Provide the (x, y) coordinate of the cell's center where the given text is located.  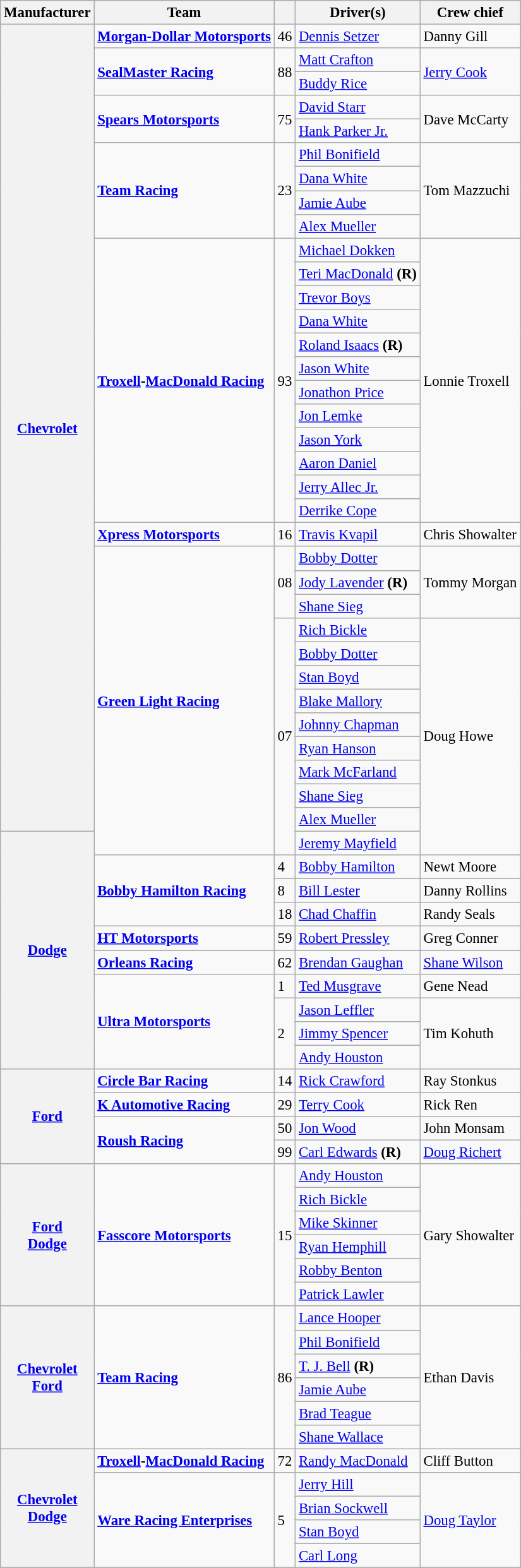
Fasscore Motorsports (184, 1235)
Buddy Rice (358, 84)
14 (284, 1081)
Teri MacDonald (R) (358, 273)
K Automotive Racing (184, 1104)
Green Light Racing (184, 701)
93 (284, 380)
Xpress Motorsports (184, 535)
86 (284, 1378)
Team (184, 13)
Ultra Motorsports (184, 1021)
07 (284, 736)
Randy MacDonald (358, 1461)
Patrick Lawler (358, 1295)
Matt Crafton (358, 60)
Dodge (47, 950)
Ted Musgrave (358, 986)
SealMaster Racing (184, 72)
Bill Lester (358, 891)
Ford (47, 1116)
Ware Racing Enterprises (184, 1520)
John Monsam (470, 1128)
59 (284, 938)
Ryan Hanson (358, 748)
Danny Gill (470, 37)
15 (284, 1235)
Danny Rollins (470, 891)
99 (284, 1152)
Jason White (358, 369)
Lance Hooper (358, 1319)
Rick Crawford (358, 1081)
Driver(s) (358, 13)
Mark McFarland (358, 772)
HT Motorsports (184, 938)
72 (284, 1461)
T. J. Bell (R) (358, 1366)
Ryan Hemphill (358, 1247)
Newt Moore (470, 867)
Jason Leffler (358, 1010)
16 (284, 535)
Randy Seals (470, 915)
Bobby Hamilton (358, 867)
Shane Wallace (358, 1437)
Jerry Cook (470, 72)
8 (284, 891)
Brendan Gaughan (358, 962)
Michael Dokken (358, 250)
Tim Kohuth (470, 1033)
Tommy Morgan (470, 582)
Crew chief (470, 13)
Aaron Daniel (358, 464)
Roush Racing (184, 1140)
Carl Edwards (R) (358, 1152)
Chevrolet Ford (47, 1378)
David Starr (358, 107)
46 (284, 37)
Jon Wood (358, 1128)
1 (284, 986)
Brian Sockwell (358, 1508)
Spears Motorsports (184, 119)
08 (284, 582)
FordDodge (47, 1235)
Jimmy Spencer (358, 1033)
Carl Long (358, 1556)
Shane Wilson (470, 962)
23 (284, 190)
29 (284, 1104)
Cliff Button (470, 1461)
Gene Nead (470, 986)
Jon Lemke (358, 416)
Morgan-Dollar Motorsports (184, 37)
Hank Parker Jr. (358, 131)
Tom Mazzuchi (470, 190)
50 (284, 1128)
Doug Howe (470, 736)
Lonnie Troxell (470, 380)
Robert Pressley (358, 938)
Circle Bar Racing (184, 1081)
Rick Ren (470, 1104)
Trevor Boys (358, 297)
18 (284, 915)
Johnny Chapman (358, 725)
Jerry Hill (358, 1485)
Mike Skinner (358, 1223)
Jody Lavender (R) (358, 582)
Doug Richert (470, 1152)
Chad Chaffin (358, 915)
Greg Conner (470, 938)
Dennis Setzer (358, 37)
62 (284, 962)
Doug Taylor (470, 1520)
75 (284, 119)
Jason York (358, 440)
88 (284, 72)
Robby Benton (358, 1271)
Ray Stonkus (470, 1081)
Brad Teague (358, 1413)
Jonathon Price (358, 392)
Travis Kvapil (358, 535)
2 (284, 1033)
Blake Mallory (358, 701)
Roland Isaacs (R) (358, 345)
4 (284, 867)
Ethan Davis (470, 1378)
Jerry Allec Jr. (358, 488)
Jeremy Mayfield (358, 844)
ChevroletDodge (47, 1508)
Dave McCarty (470, 119)
Chevrolet (47, 428)
Terry Cook (358, 1104)
Gary Showalter (470, 1235)
Manufacturer (47, 13)
Derrike Cope (358, 511)
Bobby Hamilton Racing (184, 890)
5 (284, 1520)
Chris Showalter (470, 535)
Orleans Racing (184, 962)
